Determine the (X, Y) coordinate at the center of the cell enclosing the given text.  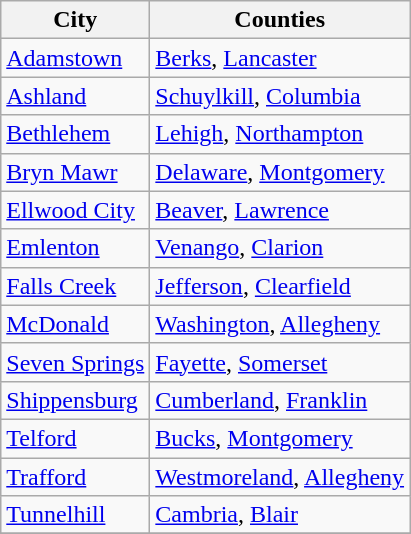
Delaware, Montgomery (280, 172)
Telford (76, 438)
Cambria, Blair (280, 515)
Beaver, Lawrence (280, 210)
Westmoreland, Allegheny (280, 477)
Falls Creek (76, 286)
Schuylkill, Columbia (280, 96)
Lehigh, Northampton (280, 134)
Tunnelhill (76, 515)
City (76, 20)
Venango, Clarion (280, 248)
Fayette, Somerset (280, 362)
Cumberland, Franklin (280, 400)
Bethlehem (76, 134)
Emlenton (76, 248)
Bryn Mawr (76, 172)
Counties (280, 20)
Berks, Lancaster (280, 58)
Ellwood City (76, 210)
Trafford (76, 477)
Seven Springs (76, 362)
Adamstown (76, 58)
Bucks, Montgomery (280, 438)
Shippensburg (76, 400)
Jefferson, Clearfield (280, 286)
Washington, Allegheny (280, 324)
Ashland (76, 96)
McDonald (76, 324)
